For the text-containing cell, return its midpoint in [x, y] coordinate format. 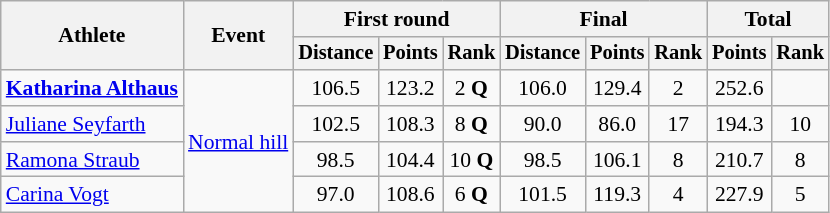
Ramona Straub [92, 160]
194.3 [739, 124]
First round [396, 19]
106.1 [617, 160]
Athlete [92, 36]
Katharina Althaus [92, 88]
6 Q [472, 195]
97.0 [336, 195]
2 [678, 88]
Final [604, 19]
90.0 [542, 124]
129.4 [617, 88]
10 Q [472, 160]
108.6 [410, 195]
210.7 [739, 160]
227.9 [739, 195]
102.5 [336, 124]
8 Q [472, 124]
106.0 [542, 88]
10 [800, 124]
Carina Vogt [92, 195]
Juliane Seyfarth [92, 124]
252.6 [739, 88]
Event [238, 36]
86.0 [617, 124]
104.4 [410, 160]
101.5 [542, 195]
108.3 [410, 124]
17 [678, 124]
Normal hill [238, 141]
2 Q [472, 88]
4 [678, 195]
5 [800, 195]
123.2 [410, 88]
119.3 [617, 195]
Total [768, 19]
106.5 [336, 88]
